Locate the cell with the specified text and output its (x, y) center coordinate. 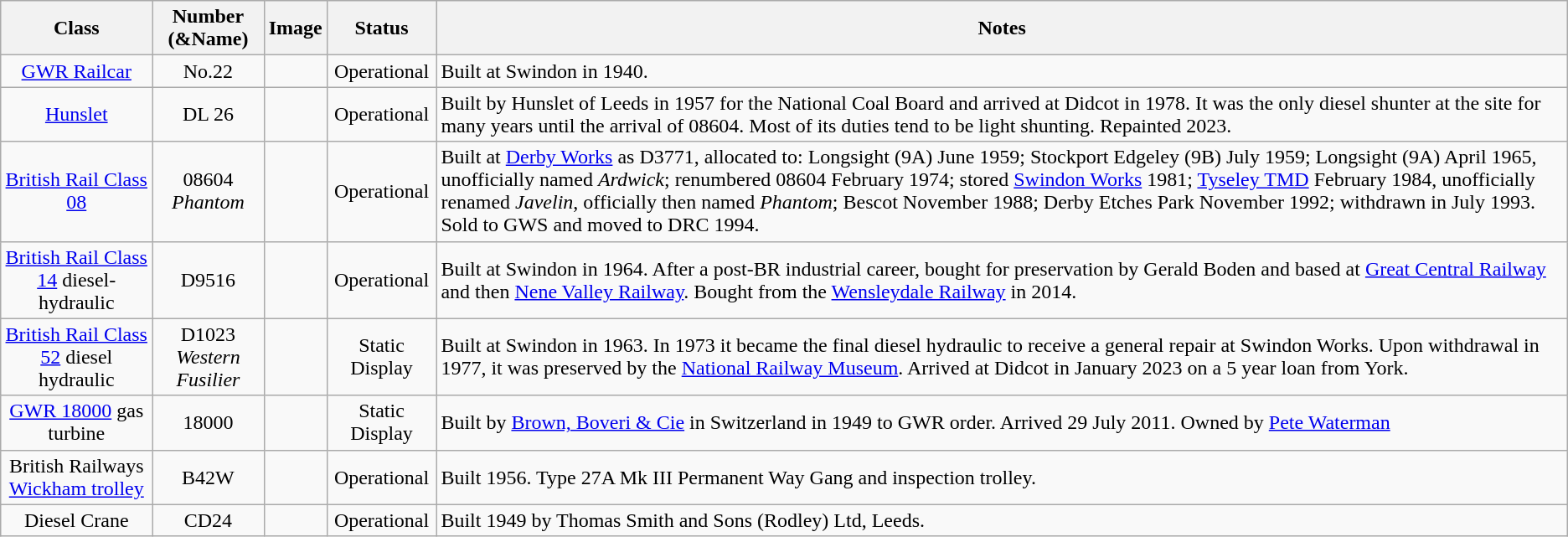
British Rail Class 14 diesel-hydraulic (77, 280)
18000 (208, 422)
CD24 (208, 520)
Diesel Crane (77, 520)
Number (&Name) (208, 28)
Hunslet (77, 114)
Built by Brown, Boveri & Cie in Switzerland in 1949 to GWR order. Arrived 29 July 2011. Owned by Pete Waterman (1002, 422)
Built at Swindon in 1940. (1002, 71)
Class (77, 28)
No.22 (208, 71)
British Railways Wickham trolley (77, 478)
GWR 18000 gas turbine (77, 422)
GWR Railcar (77, 71)
DL 26 (208, 114)
Status (382, 28)
British Rail Class 08 (77, 191)
Built 1956. Type 27A Mk III Permanent Way Gang and inspection trolley. (1002, 478)
Notes (1002, 28)
Image (295, 28)
British Rail Class 52 diesel hydraulic (77, 357)
D1023Western Fusilier (208, 357)
D9516 (208, 280)
Built 1949 by Thomas Smith and Sons (Rodley) Ltd, Leeds. (1002, 520)
B42W (208, 478)
08604Phantom (208, 191)
